Capture the cell that displays the provided text and extract its [x, y] central coordinate. 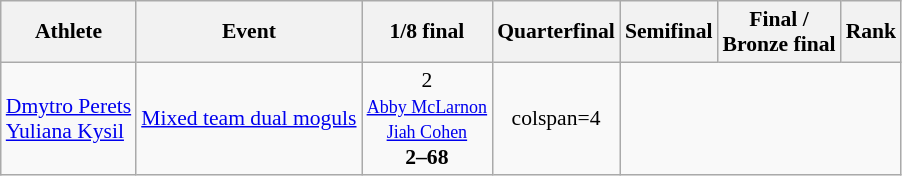
Rank [872, 32]
Dmytro PeretsYuliana Kysil [68, 118]
Mixed team dual moguls [248, 118]
Semifinal [669, 32]
1/8 final [428, 32]
Quarterfinal [556, 32]
Event [248, 32]
colspan=4 [556, 118]
2Abby McLarnonJiah Cohen2–68 [428, 118]
Athlete [68, 32]
Final /Bronze final [780, 32]
